Pinpoint the cell where the given text exists, returning its (x, y) midpoint coordinate. 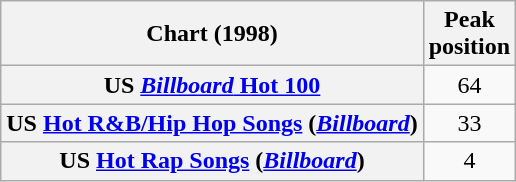
33 (469, 123)
US Hot R&B/Hip Hop Songs (Billboard) (212, 123)
4 (469, 161)
64 (469, 85)
US Hot Rap Songs (Billboard) (212, 161)
Chart (1998) (212, 34)
US Billboard Hot 100 (212, 85)
Peakposition (469, 34)
